From the cell containing the given text, extract its center point as (x, y) coordinate. 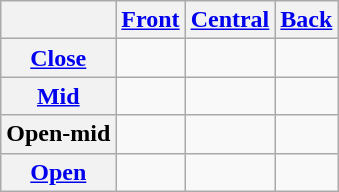
Open (58, 172)
Open-mid (58, 134)
Close (58, 58)
Front (150, 20)
Central (230, 20)
Back (306, 20)
Mid (58, 96)
